Identify which cell holds the provided text, then report its [X, Y] central coordinate. 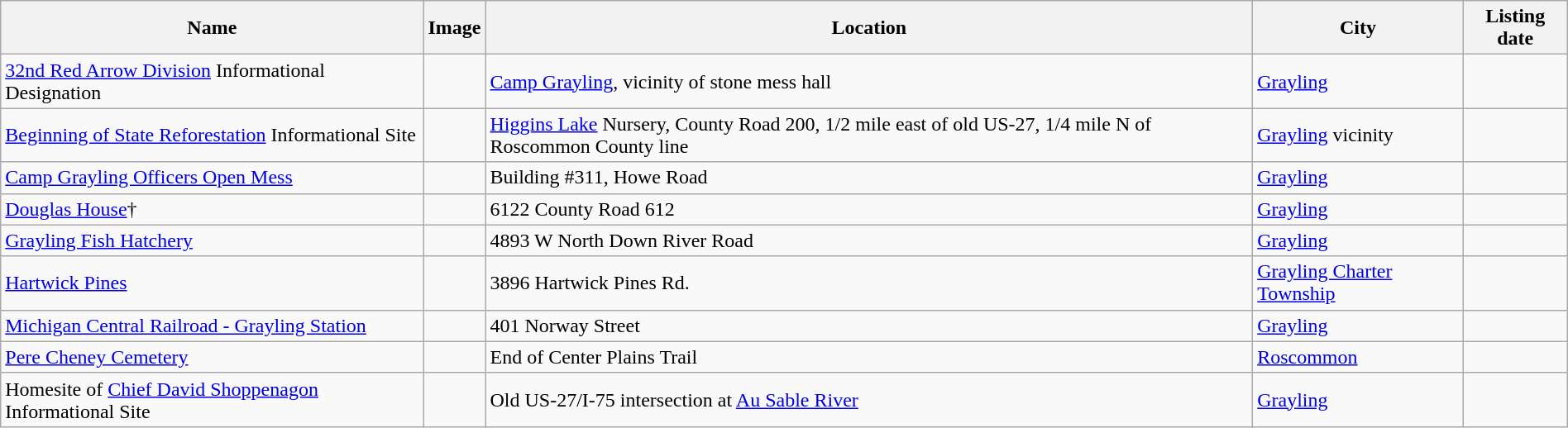
Pere Cheney Cemetery [212, 357]
Homesite of Chief David Shoppenagon Informational Site [212, 400]
Michigan Central Railroad - Grayling Station [212, 326]
Old US-27/I-75 intersection at Au Sable River [869, 400]
Grayling Fish Hatchery [212, 240]
Higgins Lake Nursery, County Road 200, 1/2 mile east of old US-27, 1/4 mile N of Roscommon County line [869, 136]
6122 County Road 612 [869, 209]
Roscommon [1358, 357]
Location [869, 28]
Grayling Charter Township [1358, 283]
Name [212, 28]
Hartwick Pines [212, 283]
4893 W North Down River Road [869, 240]
Building #311, Howe Road [869, 178]
End of Center Plains Trail [869, 357]
401 Norway Street [869, 326]
32nd Red Arrow Division Informational Designation [212, 81]
City [1358, 28]
Image [455, 28]
3896 Hartwick Pines Rd. [869, 283]
Camp Grayling, vicinity of stone mess hall [869, 81]
Douglas House† [212, 209]
Grayling vicinity [1358, 136]
Camp Grayling Officers Open Mess [212, 178]
Listing date [1515, 28]
Beginning of State Reforestation Informational Site [212, 136]
